Output the [x, y] coordinate of the center of the cell containing the given text.  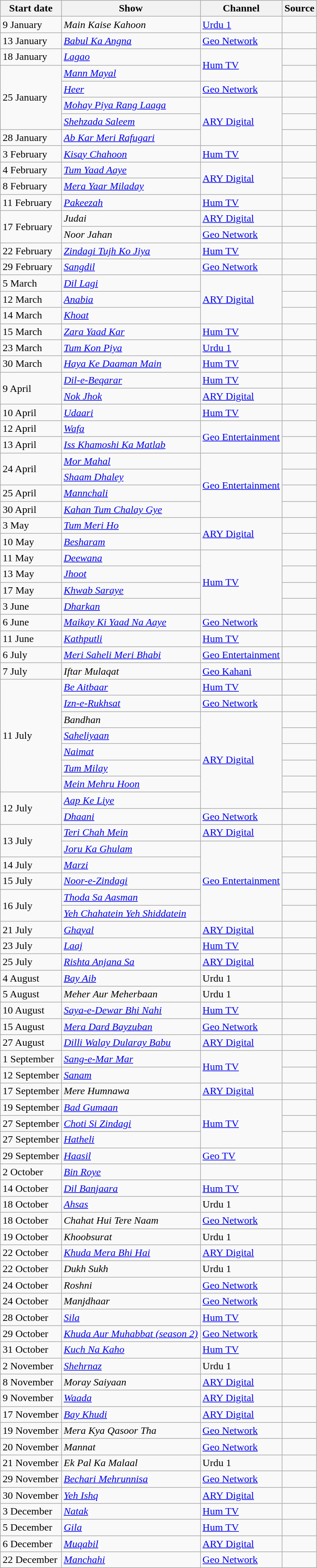
17 November [31, 1414]
Mohay Piya Rang Laaga [131, 105]
11 February [31, 203]
29 February [31, 267]
4 February [31, 170]
Dharkan [131, 606]
19 September [31, 1107]
22 February [31, 251]
13 April [31, 445]
Bay Aib [131, 978]
12 March [31, 299]
17 February [31, 227]
Naimat [131, 752]
29 September [31, 1156]
9 April [31, 388]
14 March [31, 315]
2 November [31, 1366]
25 July [31, 962]
Mera Kya Qasoor Tha [131, 1430]
3 June [31, 606]
Dil Lagi [131, 283]
Ek Pal Ka Malaal [131, 1463]
Bay Khudi [131, 1414]
Bad Gumaan [131, 1107]
Khuda Mera Bhi Hai [131, 1253]
Iss Khamoshi Ka Matlab [131, 445]
Mera Dard Bayzuban [131, 1027]
Kathputli [131, 639]
29 November [31, 1479]
25 April [31, 493]
Marzi [131, 865]
Bandhan [131, 720]
Deewana [131, 558]
Mannat [131, 1447]
11 May [31, 558]
Chahat Hui Tere Naam [131, 1220]
Shehrnaz [131, 1366]
5 December [31, 1528]
2 October [31, 1172]
Kuch Na Kaho [131, 1350]
7 July [31, 671]
5 August [31, 994]
19 October [31, 1237]
Dil-e-Beqarar [131, 380]
11 July [31, 735]
15 July [31, 881]
Maikay Ki Yaad Na Aaye [131, 622]
Noor Jahan [131, 235]
Ghayal [131, 929]
Mera Yaar Miladay [131, 186]
Show [131, 8]
15 August [31, 1027]
Anabia [131, 299]
Haya Ke Daaman Main [131, 364]
17 May [31, 590]
Heer [131, 89]
5 March [31, 283]
25 January [31, 97]
Nok Jhok [131, 396]
8 November [31, 1382]
Khoobsurat [131, 1237]
6 July [31, 655]
Geo Kahani [241, 671]
Mor Mahal [131, 461]
30 April [31, 510]
Bin Roye [131, 1172]
Kisay Chahoon [131, 154]
Sanam [131, 1075]
Khuda Aur Muhabbat (season 2) [131, 1334]
Aap Ke Liye [131, 800]
Thoda Sa Aasman [131, 897]
Shaam Dhaley [131, 477]
30 March [31, 364]
Moray Saiyaan [131, 1382]
Babul Ka Angna [131, 41]
3 December [31, 1512]
Tum Milay [131, 768]
Roshni [131, 1285]
3 February [31, 154]
Teri Chah Mein [131, 833]
Kahan Tum Chalay Gye [131, 510]
Meri Saheli Meri Bhabi [131, 655]
13 May [31, 574]
Manchahi [131, 1560]
28 October [31, 1317]
27 August [31, 1043]
21 July [31, 929]
13 July [31, 841]
31 October [31, 1350]
Mann Mayal [131, 73]
19 November [31, 1430]
Mere Humnawa [131, 1091]
Besharam [131, 542]
Sangdil [131, 267]
Ab Kar Meri Rafugari [131, 138]
11 June [31, 639]
Tum Meri Ho [131, 526]
Bechari Mehrunnisa [131, 1479]
Channel [241, 8]
Khwab Saraye [131, 590]
Pakeezah [131, 203]
Saheliyaan [131, 736]
16 July [31, 905]
Tum Kon Piya [131, 348]
Judai [131, 219]
Yeh Ishq [131, 1495]
14 October [31, 1188]
12 September [31, 1075]
Iftar Mulaqat [131, 671]
21 November [31, 1463]
Start date [31, 8]
10 April [31, 412]
Mein Mehru Hoon [131, 784]
23 March [31, 348]
Shehzada Saleem [131, 121]
Hatheli [131, 1140]
Geo TV [241, 1156]
Yeh Chahatein Yeh Shiddatein [131, 913]
10 May [31, 542]
20 November [31, 1447]
28 January [31, 138]
8 February [31, 186]
12 July [31, 808]
Jhoot [131, 574]
23 July [31, 946]
3 May [31, 526]
Dil Banjaara [131, 1188]
Source [299, 8]
18 January [31, 57]
Meher Aur Meherbaan [131, 994]
Main Kaise Kahoon [131, 25]
10 August [31, 1011]
9 January [31, 25]
Haasil [131, 1156]
Noor-e-Zindagi [131, 881]
9 November [31, 1398]
Manjdhaar [131, 1301]
6 December [31, 1544]
17 September [31, 1091]
13 January [31, 41]
29 October [31, 1334]
Udaari [131, 412]
Gila [131, 1528]
Saya-e-Dewar Bhi Nahi [131, 1011]
24 April [31, 469]
Zara Yaad Kar [131, 332]
Sang-e-Mar Mar [131, 1059]
30 November [31, 1495]
12 April [31, 428]
Rishta Anjana Sa [131, 962]
Natak [131, 1512]
15 March [31, 332]
Zindagi Tujh Ko Jiya [131, 251]
Ahsas [131, 1204]
Choti Si Zindagi [131, 1123]
Waada [131, 1398]
Wafa [131, 428]
Laaj [131, 946]
Muqabil [131, 1544]
Sila [131, 1317]
Dilli Walay Dularay Babu [131, 1043]
1 September [31, 1059]
4 August [31, 978]
Dukh Sukh [131, 1269]
Joru Ka Ghulam [131, 849]
22 December [31, 1560]
14 July [31, 865]
Izn-e-Rukhsat [131, 703]
Be Aitbaar [131, 687]
6 June [31, 622]
Dhaani [131, 816]
Mannchali [131, 493]
Lagao [131, 57]
Khoat [131, 315]
Tum Yaad Aaye [131, 170]
